Capture the cell that displays the provided text and extract its [X, Y] central coordinate. 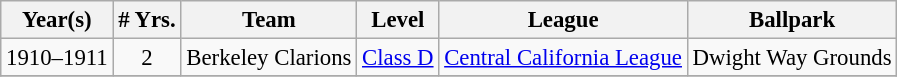
League [563, 20]
Class D [398, 58]
Level [398, 20]
2 [147, 58]
Central California League [563, 58]
# Yrs. [147, 20]
Ballpark [792, 20]
1910–1911 [57, 58]
Team [269, 20]
Year(s) [57, 20]
Berkeley Clarions [269, 58]
Dwight Way Grounds [792, 58]
